Detect which cell encompasses the target text, then output its (X, Y) center coordinate. 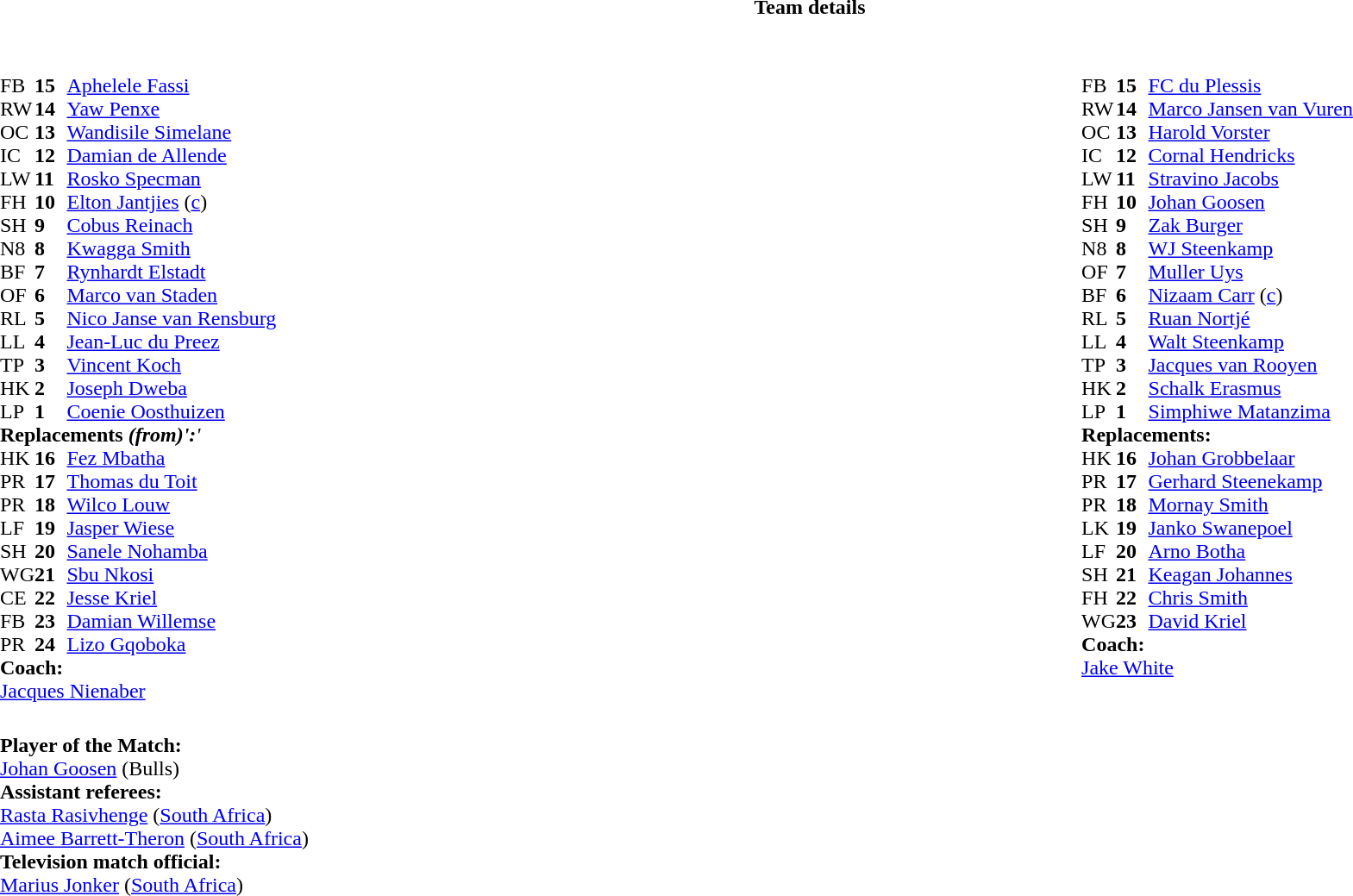
Nico Janse van Rensburg (171, 319)
Johan Grobbelaar (1250, 459)
Jacques van Rooyen (1250, 366)
Replacements: (1218, 435)
Jesse Kriel (171, 598)
Mornay Smith (1250, 505)
Damian de Allende (171, 155)
Kwagga Smith (171, 248)
Jacques Nienaber (138, 692)
Jasper Wiese (171, 528)
Harold Vorster (1250, 133)
Fez Mbatha (171, 459)
Jean-Luc du Preez (171, 341)
Walt Steenkamp (1250, 341)
Stravino Jacobs (1250, 179)
Jake White (1218, 667)
Rynhardt Elstadt (171, 273)
Ruan Nortjé (1250, 319)
Coenie Oosthuizen (171, 412)
Aphelele Fassi (171, 86)
Cornal Hendricks (1250, 155)
Replacements (from)':' (138, 435)
CE (17, 598)
FC du Plessis (1250, 86)
Yaw Penxe (171, 109)
Rosko Specman (171, 179)
Johan Goosen (1250, 202)
Marco van Staden (171, 295)
24 (51, 645)
Wandisile Simelane (171, 133)
Sanele Nohamba (171, 552)
Marco Jansen van Vuren (1250, 109)
Elton Jantjies (c) (171, 202)
Joseph Dweba (171, 388)
Gerhard Steenekamp (1250, 481)
Sbu Nkosi (171, 574)
Janko Swanepoel (1250, 528)
Simphiwe Matanzima (1250, 412)
Schalk Erasmus (1250, 388)
Muller Uys (1250, 273)
Nizaam Carr (c) (1250, 295)
Zak Burger (1250, 226)
Damian Willemse (171, 621)
Cobus Reinach (171, 226)
Lizo Gqoboka (171, 645)
Arno Botha (1250, 552)
WJ Steenkamp (1250, 248)
David Kriel (1250, 621)
Thomas du Toit (171, 481)
Chris Smith (1250, 598)
Wilco Louw (171, 505)
Vincent Koch (171, 366)
LK (1099, 528)
Keagan Johannes (1250, 574)
